Extract the [x, y] coordinate from the center of the cell holding the provided text.  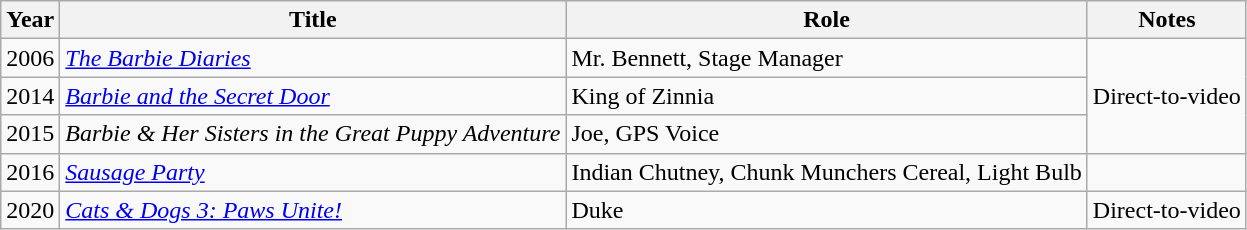
2006 [30, 58]
The Barbie Diaries [313, 58]
2020 [30, 210]
King of Zinnia [826, 96]
Year [30, 20]
Sausage Party [313, 172]
Duke [826, 210]
Mr. Bennett, Stage Manager [826, 58]
Notes [1166, 20]
2015 [30, 134]
Cats & Dogs 3: Paws Unite! [313, 210]
Joe, GPS Voice [826, 134]
Title [313, 20]
2016 [30, 172]
Barbie and the Secret Door [313, 96]
2014 [30, 96]
Indian Chutney, Chunk Munchers Cereal, Light Bulb [826, 172]
Role [826, 20]
Barbie & Her Sisters in the Great Puppy Adventure [313, 134]
